Detect which cell encompasses the target text, then output its [x, y] center coordinate. 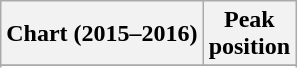
Peakposition [249, 34]
Chart (2015–2016) [102, 34]
